Determine the [X, Y] coordinate at the center of the cell enclosing the given text.  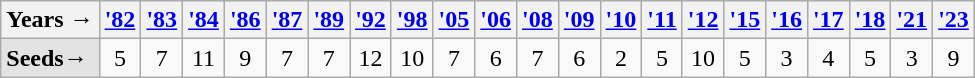
'87 [287, 20]
Years → [50, 20]
'10 [621, 20]
'83 [162, 20]
'12 [703, 20]
'23 [954, 20]
'09 [579, 20]
'08 [538, 20]
'98 [412, 20]
'11 [662, 20]
12 [371, 58]
2 [621, 58]
'82 [120, 20]
'84 [204, 20]
'89 [329, 20]
'92 [371, 20]
'17 [828, 20]
11 [204, 58]
4 [828, 58]
Seeds→ [50, 58]
'86 [245, 20]
'15 [745, 20]
'21 [912, 20]
'16 [787, 20]
'18 [870, 20]
'05 [454, 20]
'06 [496, 20]
